From the cell containing the given text, extract its center point as (X, Y) coordinate. 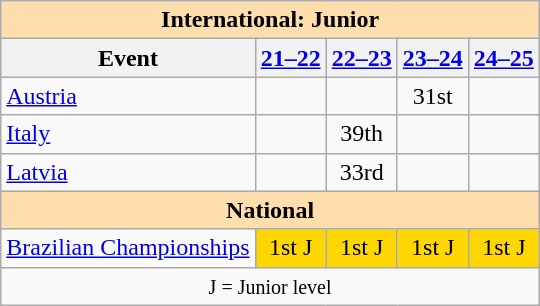
Event (128, 58)
Austria (128, 96)
National (270, 210)
International: Junior (270, 20)
39th (362, 134)
33rd (362, 172)
J = Junior level (270, 286)
Brazilian Championships (128, 248)
Italy (128, 134)
21–22 (290, 58)
24–25 (504, 58)
Latvia (128, 172)
23–24 (432, 58)
22–23 (362, 58)
31st (432, 96)
